Return the (x, y) coordinate for the center point of the cell that contains the specified text.  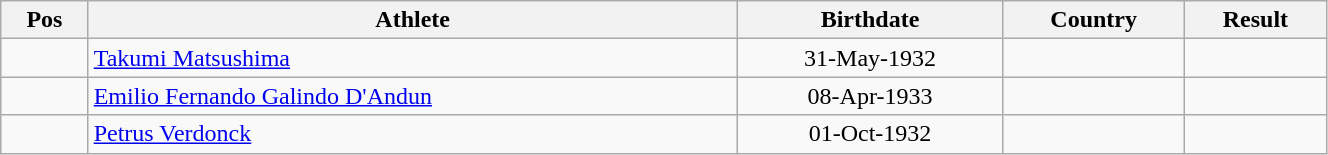
Petrus Verdonck (412, 134)
Takumi Matsushima (412, 58)
Birthdate (870, 20)
31-May-1932 (870, 58)
Country (1094, 20)
Result (1255, 20)
Emilio Fernando Galindo D'Andun (412, 96)
Pos (44, 20)
08-Apr-1933 (870, 96)
Athlete (412, 20)
01-Oct-1932 (870, 134)
